From the cell containing the given text, extract its center point as [x, y] coordinate. 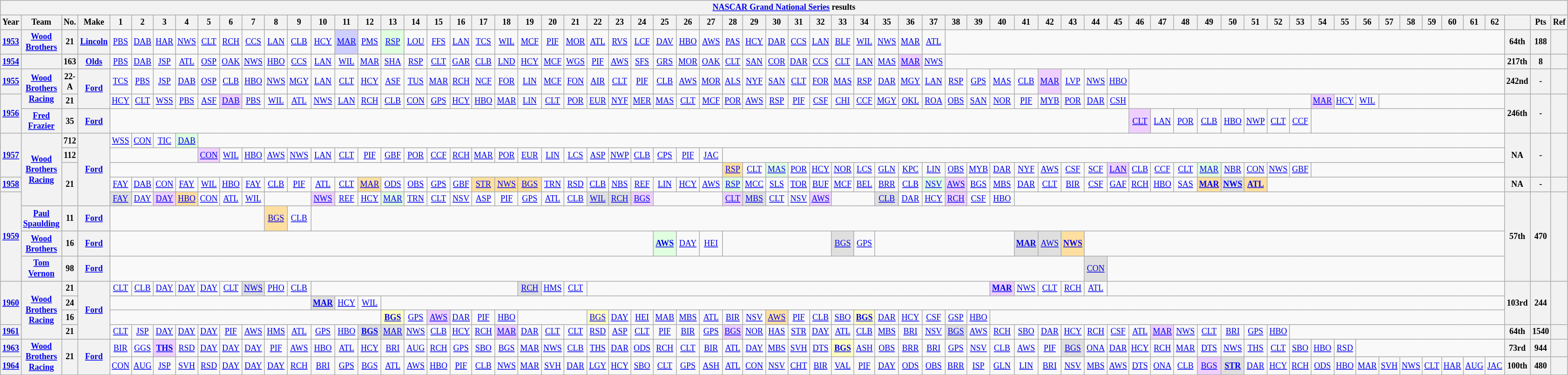
188 [1541, 42]
22 [598, 22]
1960 [11, 303]
Pts [1541, 22]
33 [843, 22]
61 [1474, 22]
BUF [820, 184]
SCF [1096, 170]
LVP [1073, 82]
50 [1233, 22]
MCC [754, 184]
39 [979, 22]
20 [553, 22]
5 [209, 22]
13 [393, 22]
1540 [1541, 332]
217th [1517, 61]
100th [1517, 366]
17 [483, 22]
18 [507, 22]
23 [620, 22]
ROA [934, 102]
1 [121, 22]
LGY [598, 366]
KPC [911, 170]
26 [688, 22]
43 [1073, 22]
GSP [956, 318]
NASCAR Grand National Series results [784, 7]
32 [820, 22]
GGS [142, 348]
46 [1140, 22]
480 [1541, 366]
56 [1367, 22]
ALS [733, 82]
No. [70, 22]
45 [1118, 22]
242nd [1517, 82]
FFS [439, 42]
PMS [370, 42]
4 [187, 22]
OKL [911, 102]
Make [94, 22]
DAV [665, 42]
41 [1026, 22]
FON [575, 82]
2 [142, 22]
1956 [11, 114]
LOU [415, 42]
TOR [799, 184]
MAB [665, 318]
GRS [665, 61]
PHO [276, 288]
CHI [843, 102]
NBR [1233, 170]
163 [70, 61]
6 [231, 22]
48 [1185, 22]
VAL [843, 366]
WGS [575, 61]
38 [956, 22]
47 [1162, 22]
SFS [642, 61]
55 [1345, 22]
Olds [94, 61]
103rd [1517, 303]
31 [799, 22]
25 [665, 22]
Lincoln [94, 42]
27 [711, 22]
COR [777, 61]
19 [530, 22]
SHA [393, 61]
1958 [11, 184]
1957 [11, 155]
40 [1002, 22]
22-A [70, 82]
NCF [483, 82]
Ref [1559, 22]
SLS [777, 184]
49 [1209, 22]
1961 [11, 332]
58 [1411, 22]
CHT [799, 366]
BLF [843, 42]
470 [1541, 236]
LND [507, 61]
MER [642, 102]
52 [1278, 22]
29 [754, 22]
Tom Vernon [41, 269]
34 [865, 22]
57 [1389, 22]
RVS [620, 42]
54 [1323, 22]
7 [253, 22]
112 [70, 156]
CSH [1118, 102]
944 [1541, 348]
BEL [865, 184]
Fred Frazier [41, 121]
1959 [11, 236]
3 [165, 22]
SAS [1185, 184]
Team [41, 22]
42 [1050, 22]
62 [1494, 22]
HAS [777, 332]
12 [370, 22]
57th [1517, 236]
Year [11, 22]
AIR [598, 82]
36 [911, 22]
73rd [1517, 348]
53 [1300, 22]
TIC [165, 141]
712 [70, 141]
CPS [665, 156]
GAR [461, 61]
ISP [979, 366]
60 [1453, 22]
15 [439, 22]
28 [733, 22]
30 [777, 22]
59 [1432, 22]
1955 [11, 82]
14 [415, 22]
246th [1517, 114]
10 [323, 22]
44 [1096, 22]
TUS [415, 82]
51 [1256, 22]
LCF [642, 42]
Paul Spaulding [41, 218]
GAF [1118, 184]
1963 [11, 348]
37 [934, 22]
1964 [11, 366]
1954 [11, 61]
244 [1541, 303]
PAS [733, 42]
9 [299, 22]
98 [70, 269]
1953 [11, 42]
NBS [620, 184]
